Scan for the cell matching the given text and deliver its [x, y] coordinate at center. 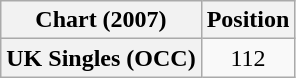
Chart (2007) [101, 20]
112 [248, 58]
UK Singles (OCC) [101, 58]
Position [248, 20]
